Output the (x, y) coordinate of the center of the cell containing the given text.  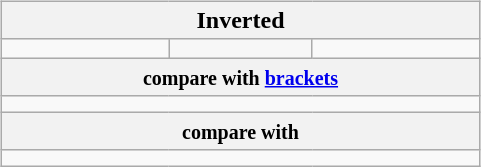
compare with brackets (240, 77)
Inverted (240, 20)
compare with (240, 131)
